Find where the given text appears and provide that cell's center as [x, y] coordinate. 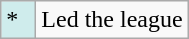
* [18, 20]
Led the league [112, 20]
